Locate the cell with the specified text and output its [x, y] center coordinate. 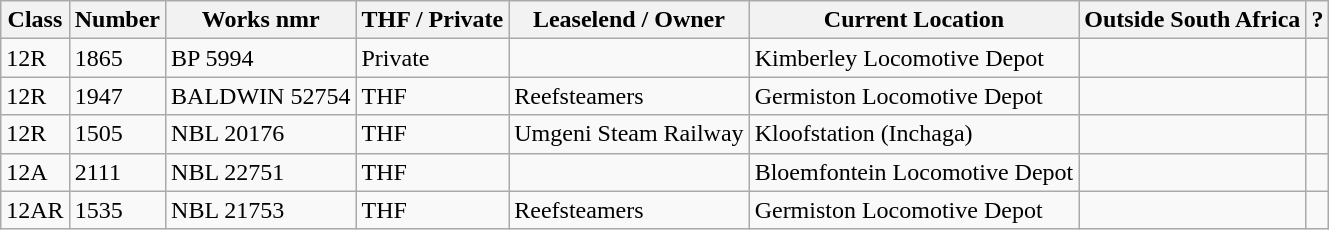
Bloemfontein Locomotive Depot [914, 172]
Current Location [914, 20]
Works nmr [261, 20]
NBL 22751 [261, 172]
Private [432, 58]
1535 [117, 210]
THF / Private [432, 20]
2111 [117, 172]
Class [35, 20]
1947 [117, 96]
12A [35, 172]
NBL 21753 [261, 210]
? [1318, 20]
Kimberley Locomotive Depot [914, 58]
NBL 20176 [261, 134]
1865 [117, 58]
Leaselend / Owner [629, 20]
Umgeni Steam Railway [629, 134]
Outside South Africa [1192, 20]
12AR [35, 210]
BP 5994 [261, 58]
Kloofstation (Inchaga) [914, 134]
Number [117, 20]
1505 [117, 134]
BALDWIN 52754 [261, 96]
